For the text-containing cell, return its midpoint in [x, y] coordinate format. 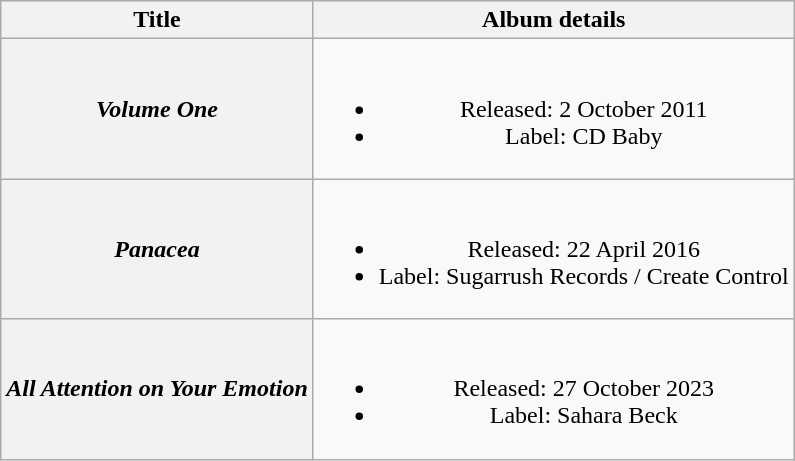
All Attention on Your Emotion [158, 389]
Panacea [158, 249]
Released: 27 October 2023Label: Sahara Beck [554, 389]
Volume One [158, 109]
Title [158, 20]
Released: 22 April 2016Label: Sugarrush Records / Create Control [554, 249]
Album details [554, 20]
Released: 2 October 2011Label: CD Baby [554, 109]
